Output the (X, Y) coordinate of the center of the cell containing the given text.  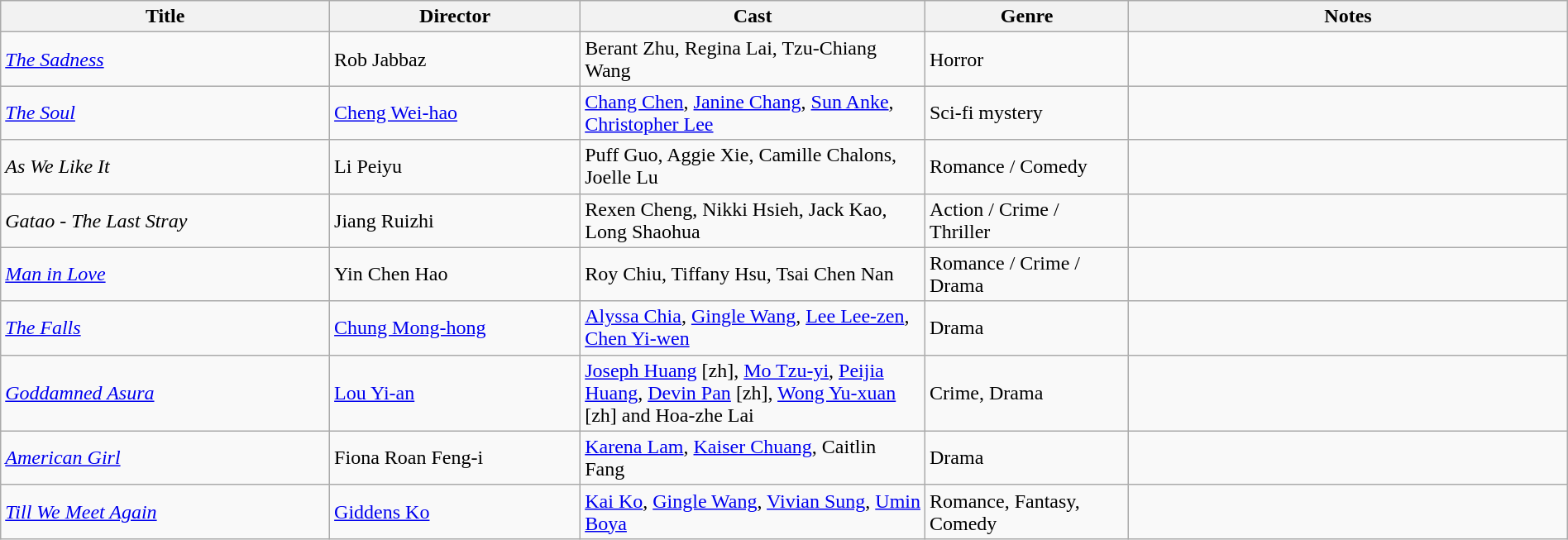
Romance / Crime / Drama (1026, 275)
Jiang Ruizhi (455, 220)
Notes (1348, 17)
Berant Zhu, Regina Lai, Tzu-Chiang Wang (753, 60)
Kai Ko, Gingle Wang, Vivian Sung, Umin Boya (753, 511)
Rob Jabbaz (455, 60)
Action / Crime / Thriller (1026, 220)
Fiona Roan Feng-i (455, 458)
Lou Yi-an (455, 393)
Sci-fi mystery (1026, 112)
Crime, Drama (1026, 393)
Cheng Wei-hao (455, 112)
Giddens Ko (455, 511)
The Sadness (165, 60)
Alyssa Chia, Gingle Wang, Lee Lee-zen, Chen Yi-wen (753, 327)
As We Like It (165, 167)
Romance, Fantasy, Comedy (1026, 511)
Rexen Cheng, Nikki Hsieh, Jack Kao, Long Shaohua (753, 220)
Gatao - The Last Stray (165, 220)
Romance / Comedy (1026, 167)
Director (455, 17)
Cast (753, 17)
Yin Chen Hao (455, 275)
Goddamned Asura (165, 393)
Puff Guo, Aggie Xie, Camille Chalons, Joelle Lu (753, 167)
The Soul (165, 112)
Genre (1026, 17)
Roy Chiu, Tiffany Hsu, Tsai Chen Nan (753, 275)
Man in Love (165, 275)
Chung Mong-hong (455, 327)
Li Peiyu (455, 167)
Joseph Huang [zh], Mo Tzu-yi, Peijia Huang, Devin Pan [zh], Wong Yu-xuan [zh] and Hoa-zhe Lai (753, 393)
American Girl (165, 458)
Chang Chen, Janine Chang, Sun Anke, Christopher Lee (753, 112)
Horror (1026, 60)
The Falls (165, 327)
Title (165, 17)
Karena Lam, Kaiser Chuang, Caitlin Fang (753, 458)
Till We Meet Again (165, 511)
